Locate the cell with the specified text and output its [x, y] center coordinate. 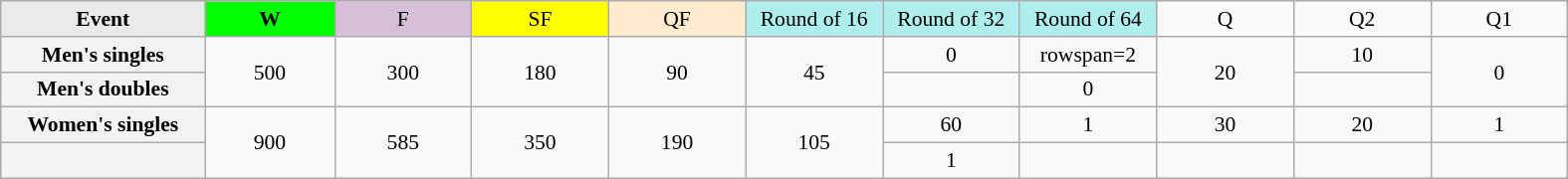
W [270, 19]
Round of 16 [814, 19]
10 [1362, 55]
Men's doubles [104, 89]
585 [403, 143]
900 [270, 143]
180 [541, 72]
Q [1226, 19]
Event [104, 19]
Men's singles [104, 55]
SF [541, 19]
Round of 32 [951, 19]
QF [677, 19]
rowspan=2 [1088, 55]
F [403, 19]
30 [1226, 125]
190 [677, 143]
500 [270, 72]
105 [814, 143]
Q1 [1499, 19]
60 [951, 125]
Q2 [1362, 19]
350 [541, 143]
45 [814, 72]
300 [403, 72]
Women's singles [104, 125]
90 [677, 72]
Round of 64 [1088, 19]
